Locate the cell with the specified text and output its [X, Y] center coordinate. 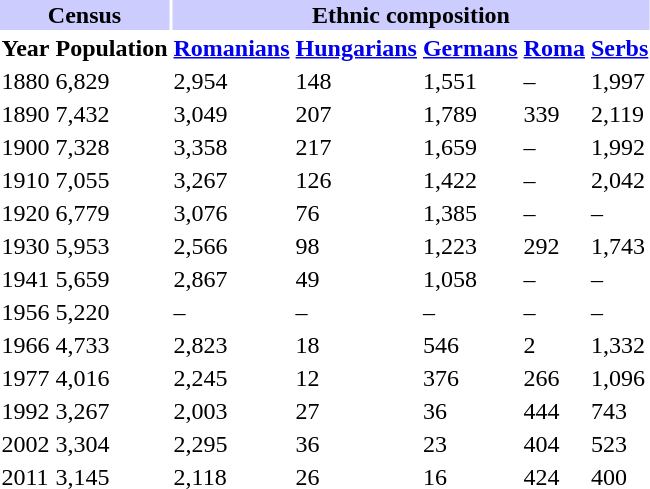
1,997 [619, 81]
1930 [26, 246]
1,789 [470, 114]
Population [112, 48]
126 [356, 180]
4,016 [112, 378]
339 [554, 114]
4,733 [112, 345]
2,867 [232, 279]
76 [356, 213]
1966 [26, 345]
3,304 [112, 444]
27 [356, 411]
Romanians [232, 48]
5,220 [112, 312]
1900 [26, 147]
Census [84, 15]
23 [470, 444]
1890 [26, 114]
217 [356, 147]
1941 [26, 279]
1880 [26, 81]
5,953 [112, 246]
1992 [26, 411]
Serbs [619, 48]
7,328 [112, 147]
3,076 [232, 213]
Roma [554, 48]
2 [554, 345]
1,551 [470, 81]
Hungarians [356, 48]
Germans [470, 48]
1977 [26, 378]
3,358 [232, 147]
1,223 [470, 246]
743 [619, 411]
3,049 [232, 114]
Year [26, 48]
1,332 [619, 345]
404 [554, 444]
5,659 [112, 279]
266 [554, 378]
2,245 [232, 378]
7,055 [112, 180]
1,659 [470, 147]
292 [554, 246]
207 [356, 114]
2,003 [232, 411]
49 [356, 279]
444 [554, 411]
18 [356, 345]
1,743 [619, 246]
2,119 [619, 114]
1,422 [470, 180]
7,432 [112, 114]
12 [356, 378]
546 [470, 345]
98 [356, 246]
1910 [26, 180]
2002 [26, 444]
2,823 [232, 345]
523 [619, 444]
2,295 [232, 444]
2,566 [232, 246]
1,992 [619, 147]
1,385 [470, 213]
2,954 [232, 81]
Ethnic composition [411, 15]
1920 [26, 213]
6,829 [112, 81]
1,058 [470, 279]
2,042 [619, 180]
1956 [26, 312]
6,779 [112, 213]
148 [356, 81]
1,096 [619, 378]
376 [470, 378]
